Determine the (X, Y) coordinate at the center of the cell enclosing the given text.  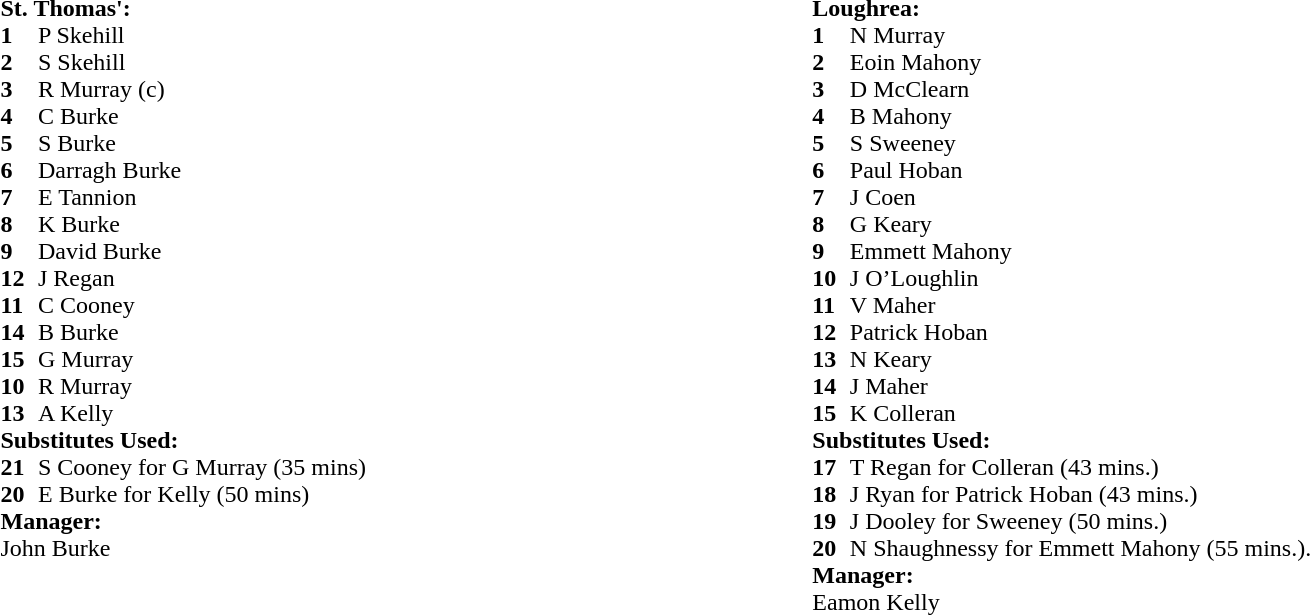
Darragh Burke (202, 170)
17 (831, 468)
G Murray (202, 360)
R Murray (c) (202, 90)
21 (19, 468)
S Cooney for G Murray (35 mins) (202, 468)
A Kelly (202, 414)
K Burke (202, 224)
P Skehill (202, 36)
19 (831, 522)
Substitutes Used: (182, 440)
B Burke (202, 332)
R Murray (202, 386)
John Burke (182, 548)
S Skehill (202, 62)
18 (831, 494)
E Tannion (202, 198)
S Burke (202, 144)
Manager: (182, 522)
C Burke (202, 116)
David Burke (202, 252)
J Regan (202, 278)
C Cooney (202, 306)
E Burke for Kelly (50 mins) (202, 494)
